Capture the cell that displays the provided text and extract its [x, y] central coordinate. 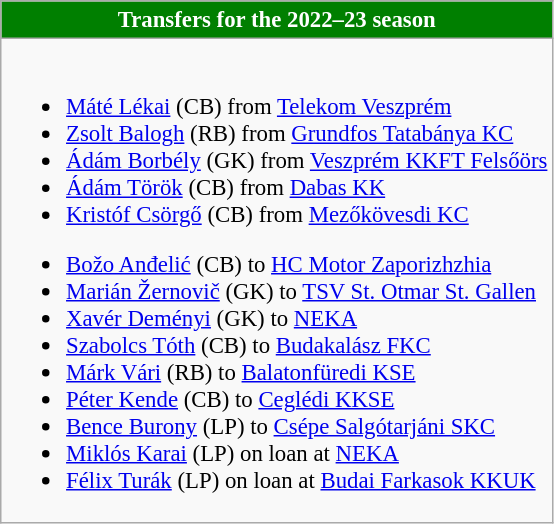
Transfers for the 2022–23 season [277, 20]
